Extract the [x, y] coordinate from the center of the cell holding the provided text.  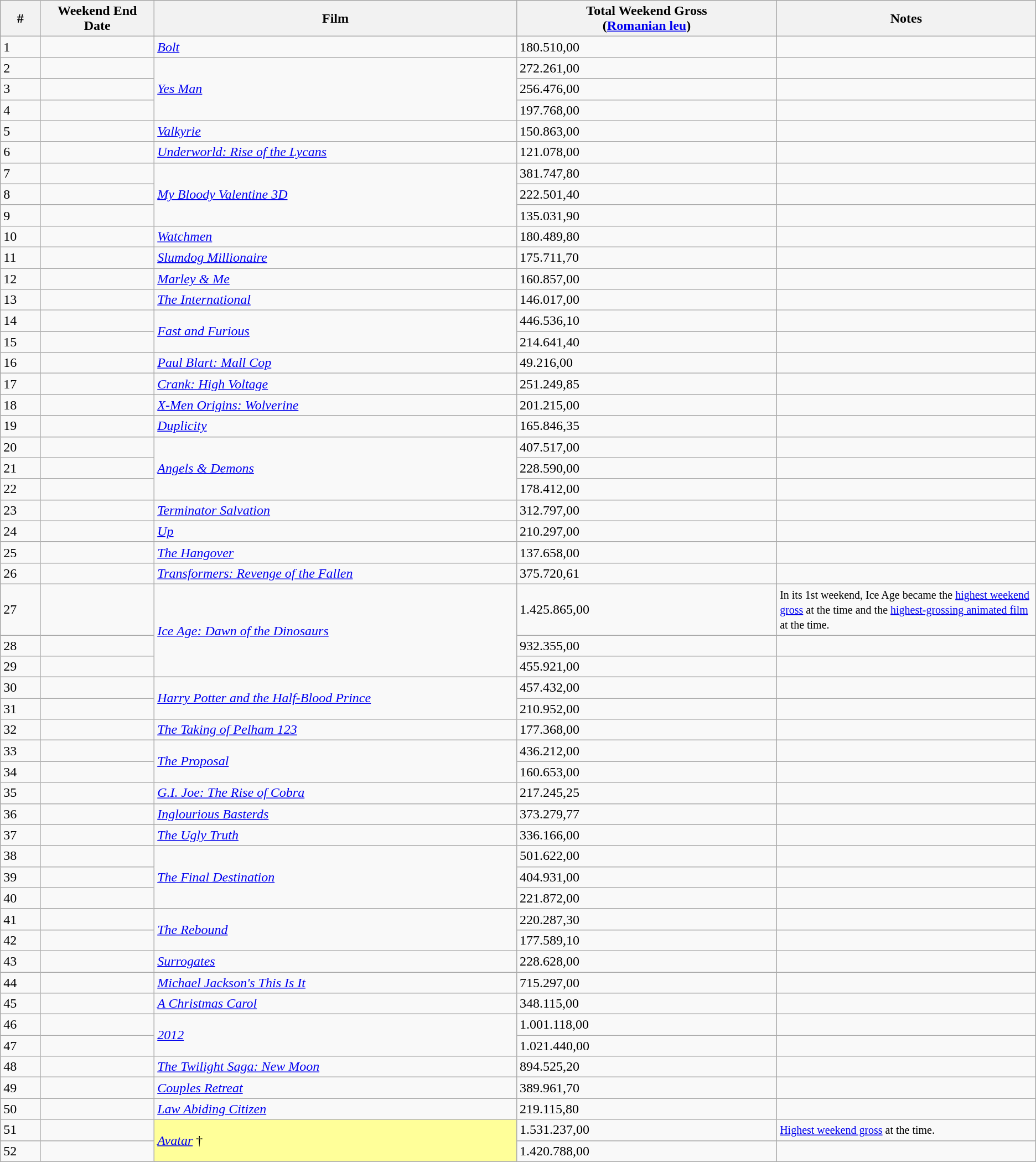
Valkyrie [335, 131]
Terminator Salvation [335, 510]
220.287,30 [646, 919]
8 [20, 194]
Crank: High Voltage [335, 384]
1.021.440,00 [646, 1046]
177.368,00 [646, 730]
# [20, 19]
16 [20, 363]
30 [20, 688]
2012 [335, 1035]
15 [20, 342]
43 [20, 961]
Total Weekend Gross(Romanian leu) [646, 19]
373.279,77 [646, 814]
The Proposal [335, 761]
Weekend End Date [97, 19]
The Hangover [335, 552]
210.952,00 [646, 709]
X-Men Origins: Wolverine [335, 405]
Couples Retreat [335, 1088]
The Twilight Saga: New Moon [335, 1067]
222.501,40 [646, 194]
19 [20, 426]
2 [20, 68]
201.215,00 [646, 405]
1.001.118,00 [646, 1025]
49.216,00 [646, 363]
20 [20, 447]
436.212,00 [646, 751]
12 [20, 278]
160.653,00 [646, 772]
446.536,10 [646, 321]
221.872,00 [646, 898]
51 [20, 1130]
Yes Man [335, 89]
Michael Jackson's This Is It [335, 982]
10 [20, 236]
6 [20, 152]
The Rebound [335, 930]
407.517,00 [646, 447]
1 [20, 47]
715.297,00 [646, 982]
312.797,00 [646, 510]
Ice Age: Dawn of the Dinosaurs [335, 630]
18 [20, 405]
48 [20, 1067]
137.658,00 [646, 552]
150.863,00 [646, 131]
175.711,70 [646, 257]
177.589,10 [646, 940]
22 [20, 489]
29 [20, 667]
348.115,00 [646, 1004]
40 [20, 898]
27 [20, 609]
381.747,80 [646, 173]
The Final Destination [335, 877]
5 [20, 131]
36 [20, 814]
932.355,00 [646, 646]
Surrogates [335, 961]
11 [20, 257]
894.525,20 [646, 1067]
Underworld: Rise of the Lycans [335, 152]
Bolt [335, 47]
Notes [906, 19]
214.641,40 [646, 342]
9 [20, 215]
375.720,61 [646, 573]
41 [20, 919]
44 [20, 982]
146.017,00 [646, 300]
457.432,00 [646, 688]
455.921,00 [646, 667]
50 [20, 1109]
52 [20, 1151]
1.420.788,00 [646, 1151]
Harry Potter and the Half-Blood Prince [335, 698]
389.961,70 [646, 1088]
14 [20, 321]
37 [20, 835]
Law Abiding Citizen [335, 1109]
26 [20, 573]
49 [20, 1088]
The Taking of Pelham 123 [335, 730]
38 [20, 856]
Duplicity [335, 426]
Slumdog Millionaire [335, 257]
The International [335, 300]
G.I. Joe: The Rise of Cobra [335, 793]
217.245,25 [646, 793]
24 [20, 531]
Paul Blart: Mall Cop [335, 363]
31 [20, 709]
Avatar † [335, 1140]
21 [20, 468]
210.297,00 [646, 531]
Watchmen [335, 236]
180.489,80 [646, 236]
178.412,00 [646, 489]
13 [20, 300]
336.166,00 [646, 835]
228.590,00 [646, 468]
46 [20, 1025]
42 [20, 940]
121.078,00 [646, 152]
Angels & Demons [335, 468]
35 [20, 793]
1.425.865,00 [646, 609]
251.249,85 [646, 384]
In its 1st weekend, Ice Age became the highest weekend gross at the time and the highest-grossing animated film at the time. [906, 609]
47 [20, 1046]
Film [335, 19]
33 [20, 751]
272.261,00 [646, 68]
32 [20, 730]
1.531.237,00 [646, 1130]
Fast and Furious [335, 331]
197.768,00 [646, 110]
23 [20, 510]
135.031,90 [646, 215]
180.510,00 [646, 47]
4 [20, 110]
A Christmas Carol [335, 1004]
34 [20, 772]
3 [20, 89]
160.857,00 [646, 278]
501.622,00 [646, 856]
Highest weekend gross at the time. [906, 1130]
Transformers: Revenge of the Fallen [335, 573]
17 [20, 384]
256.476,00 [646, 89]
39 [20, 877]
165.846,35 [646, 426]
Marley & Me [335, 278]
25 [20, 552]
The Ugly Truth [335, 835]
My Bloody Valentine 3D [335, 194]
404.931,00 [646, 877]
228.628,00 [646, 961]
7 [20, 173]
28 [20, 646]
Up [335, 531]
Inglourious Basterds [335, 814]
45 [20, 1004]
219.115,80 [646, 1109]
